Search for the cell housing the specified text and yield its (x, y) center coordinate. 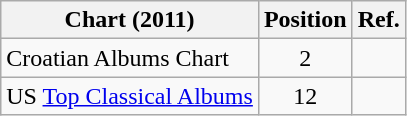
2 (305, 58)
Chart (2011) (130, 20)
US Top Classical Albums (130, 96)
12 (305, 96)
Ref. (378, 20)
Croatian Albums Chart (130, 58)
Position (305, 20)
